Extract the (X, Y) coordinate from the center of the cell holding the provided text.  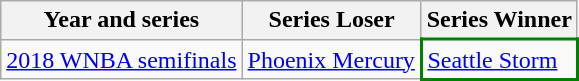
Series Winner (499, 20)
Seattle Storm (499, 60)
2018 WNBA semifinals (122, 60)
Series Loser (332, 20)
Phoenix Mercury (332, 60)
Year and series (122, 20)
